Output the [x, y] coordinate of the center of the cell containing the given text.  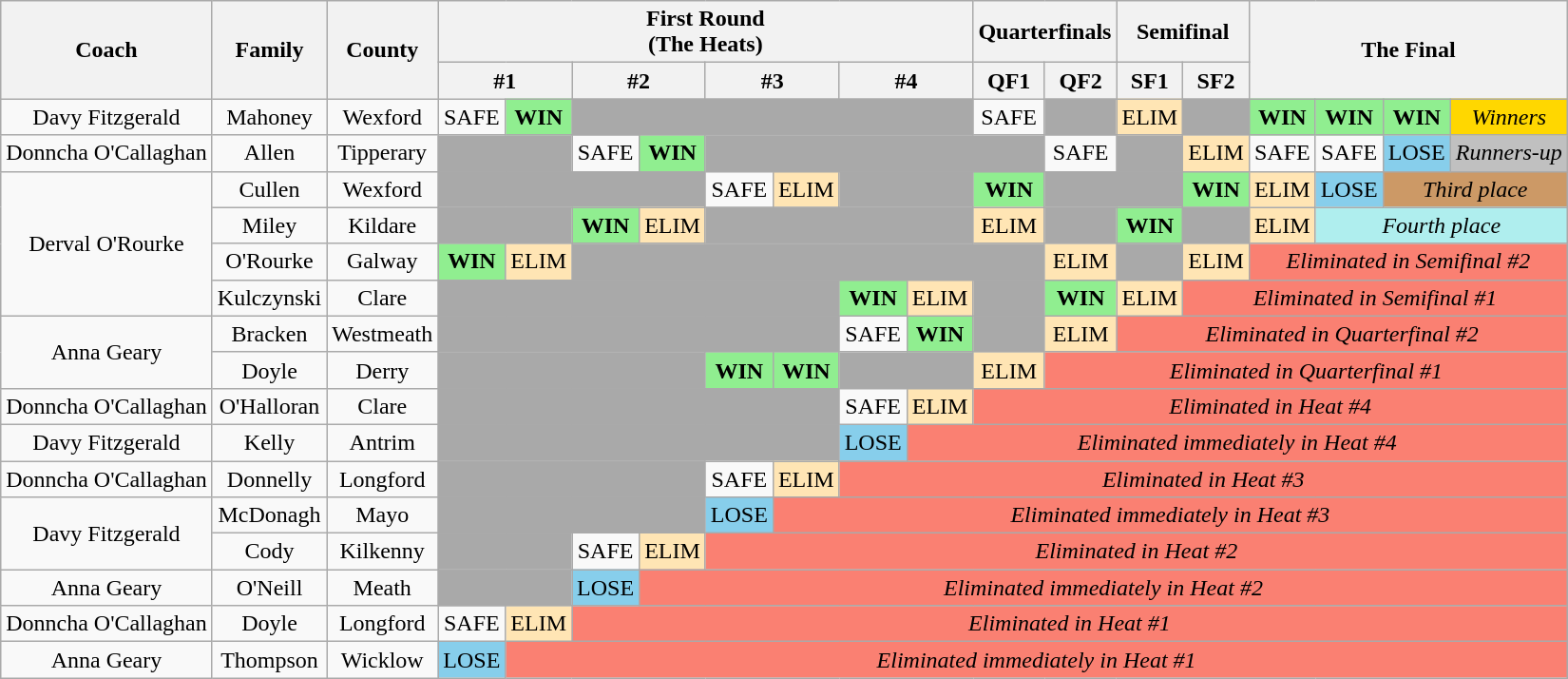
Mayo [382, 515]
O'Neill [269, 588]
Thompson [269, 660]
Antrim [382, 442]
Quarterfinals [1045, 32]
Eliminated immediately in Heat #4 [1237, 442]
Third place [1475, 189]
Miley [269, 225]
QF2 [1080, 81]
O'Halloran [269, 406]
McDonagh [269, 515]
Coach [106, 49]
Eliminated in Heat #2 [1137, 552]
O'Rourke [269, 262]
Family [269, 49]
Derval O'Rourke [106, 243]
County [382, 49]
Donnelly [269, 478]
First Round(The Heats) [705, 32]
SF2 [1216, 81]
Allen [269, 153]
The Final [1408, 49]
Eliminated in Heat #1 [1070, 624]
#4 [907, 81]
Eliminated in Quarterfinal #2 [1342, 334]
Kulczynski [269, 298]
Eliminated in Heat #3 [1203, 478]
Galway [382, 262]
Westmeath [382, 334]
Eliminated immediately in Heat #2 [1104, 588]
Fourth place [1441, 225]
#3 [772, 81]
#2 [639, 81]
QF1 [1009, 81]
Wicklow [382, 660]
Eliminated in Semifinal #1 [1376, 298]
Derry [382, 370]
Cullen [269, 189]
SF1 [1150, 81]
Runners-up [1509, 153]
Eliminated in Heat #4 [1270, 406]
Cody [269, 552]
Eliminated immediately in Heat #3 [1170, 515]
Tipperary [382, 153]
Eliminated in Semifinal #2 [1408, 262]
Kilkenny [382, 552]
#1 [506, 81]
Bracken [269, 334]
Kelly [269, 442]
Mahoney [269, 117]
Semifinal [1182, 32]
Eliminated in Quarterfinal #1 [1306, 370]
Kildare [382, 225]
Eliminated immediately in Heat #1 [1037, 660]
Meath [382, 588]
Winners [1509, 117]
